Search for the cell housing the specified text and yield its [X, Y] center coordinate. 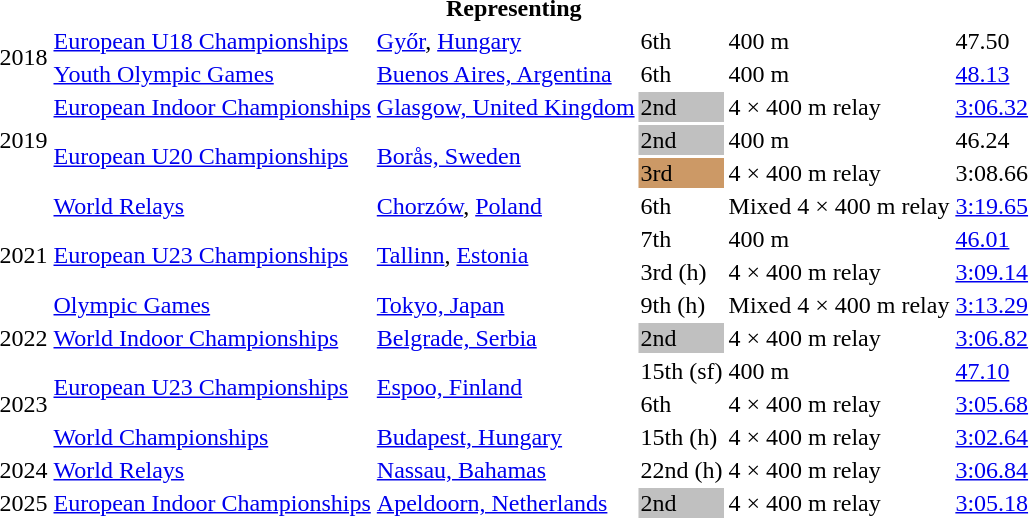
Tokyo, Japan [506, 305]
Győr, Hungary [506, 41]
Tallinn, Estonia [506, 256]
Nassau, Bahamas [506, 470]
3rd (h) [682, 272]
7th [682, 239]
European U18 Championships [212, 41]
European U20 Championships [212, 156]
Borås, Sweden [506, 156]
Apeldoorn, Netherlands [506, 503]
9th (h) [682, 305]
Chorzów, Poland [506, 206]
Glasgow, United Kingdom [506, 107]
World Indoor Championships [212, 338]
15th (sf) [682, 371]
22nd (h) [682, 470]
Belgrade, Serbia [506, 338]
Budapest, Hungary [506, 437]
World Championships [212, 437]
Youth Olympic Games [212, 74]
3rd [682, 173]
Buenos Aires, Argentina [506, 74]
Olympic Games [212, 305]
Espoo, Finland [506, 388]
15th (h) [682, 437]
